Locate the cell with the specified text and output its [X, Y] center coordinate. 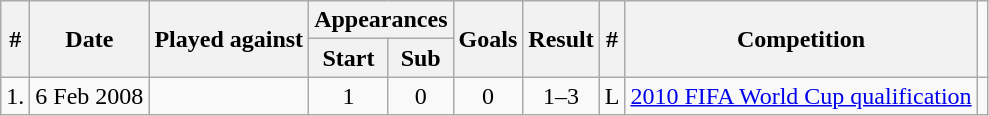
Played against [229, 39]
Result [561, 39]
Date [90, 39]
Sub [420, 58]
6 Feb 2008 [90, 96]
Goals [488, 39]
1. [16, 96]
Start [349, 58]
L [612, 96]
Competition [801, 39]
Appearances [381, 20]
2010 FIFA World Cup qualification [801, 96]
1 [349, 96]
1–3 [561, 96]
